Search for the cell housing the specified text and yield its (X, Y) center coordinate. 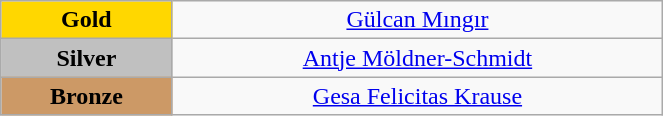
Gold (86, 20)
Gesa Felicitas Krause (418, 96)
Gülcan Mıngır (418, 20)
Antje Möldner-Schmidt (418, 58)
Bronze (86, 96)
Silver (86, 58)
